Return the (x, y) coordinate for the center point of the cell that contains the specified text.  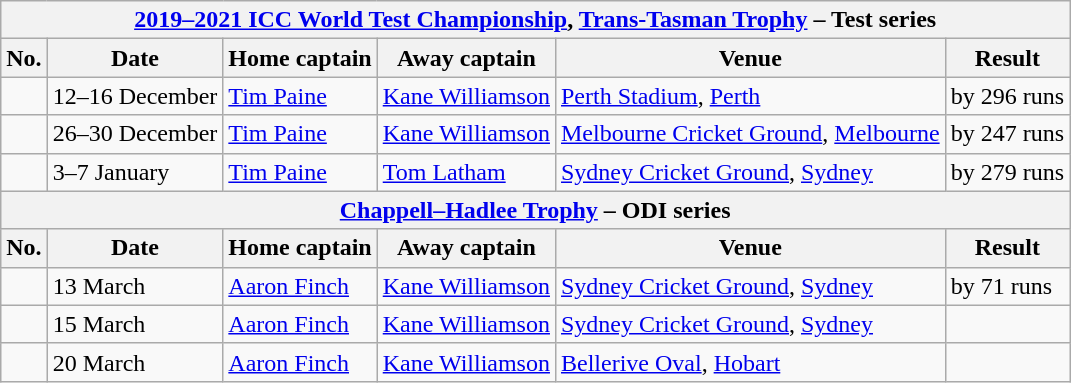
Bellerive Oval, Hobart (750, 362)
Tom Latham (466, 172)
Perth Stadium, Perth (750, 96)
Chappell–Hadlee Trophy – ODI series (536, 210)
20 March (135, 362)
26–30 December (135, 134)
by 71 runs (1007, 286)
15 March (135, 324)
by 247 runs (1007, 134)
by 296 runs (1007, 96)
Melbourne Cricket Ground, Melbourne (750, 134)
13 March (135, 286)
2019–2021 ICC World Test Championship, Trans-Tasman Trophy – Test series (536, 20)
3–7 January (135, 172)
12–16 December (135, 96)
by 279 runs (1007, 172)
